For the text-containing cell, return its midpoint in [x, y] coordinate format. 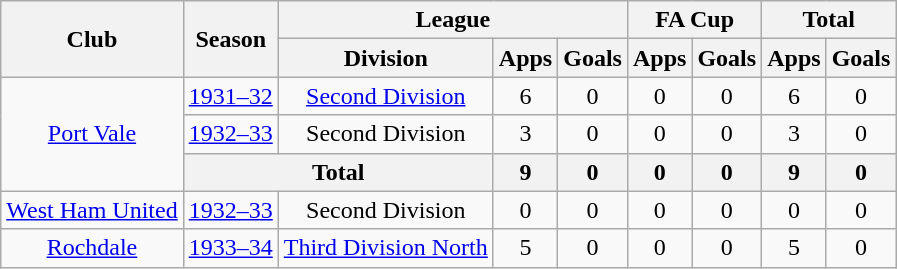
FA Cup [694, 20]
Season [230, 39]
West Ham United [92, 210]
Port Vale [92, 134]
Club [92, 39]
Third Division North [386, 248]
Rochdale [92, 248]
Division [386, 58]
League [452, 20]
1931–32 [230, 96]
1933–34 [230, 248]
